Output the [X, Y] coordinate of the center of the cell containing the given text.  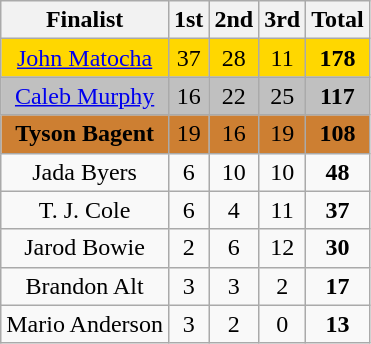
Jarod Bowie [85, 248]
Brandon Alt [85, 286]
2nd [234, 20]
13 [338, 324]
0 [282, 324]
4 [234, 210]
3rd [282, 20]
1st [188, 20]
117 [338, 96]
T. J. Cole [85, 210]
17 [338, 286]
Tyson Bagent [85, 134]
John Matocha [85, 58]
Mario Anderson [85, 324]
108 [338, 134]
178 [338, 58]
28 [234, 58]
48 [338, 172]
12 [282, 248]
25 [282, 96]
Finalist [85, 20]
Caleb Murphy [85, 96]
Jada Byers [85, 172]
22 [234, 96]
30 [338, 248]
Total [338, 20]
